Return (X, Y) of the center of cell containing provided text 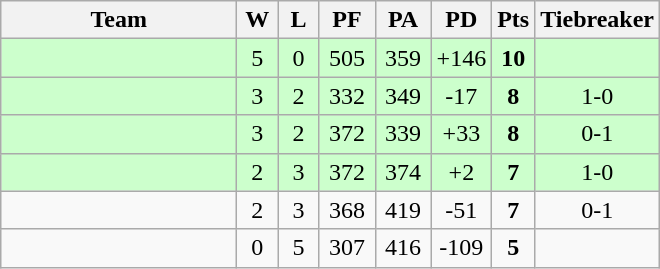
Tiebreaker (598, 20)
Team (119, 20)
505 (347, 58)
W (258, 20)
L (298, 20)
10 (514, 58)
Pts (514, 20)
419 (403, 210)
368 (347, 210)
307 (347, 248)
332 (347, 96)
-51 (462, 210)
-17 (462, 96)
PD (462, 20)
374 (403, 172)
PF (347, 20)
349 (403, 96)
+33 (462, 134)
-109 (462, 248)
359 (403, 58)
339 (403, 134)
+2 (462, 172)
416 (403, 248)
PA (403, 20)
+146 (462, 58)
